Determine the [X, Y] coordinate at the center of the cell enclosing the given text.  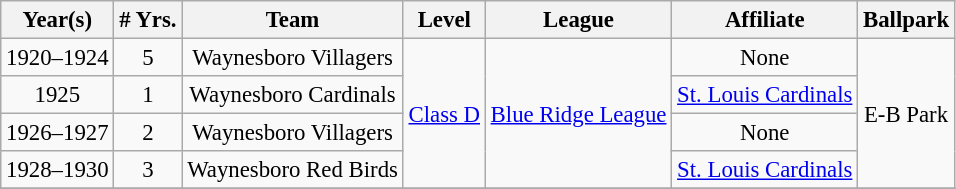
3 [148, 170]
Year(s) [58, 20]
1928–1930 [58, 170]
2 [148, 133]
1925 [58, 95]
5 [148, 58]
Waynesboro Red Birds [292, 170]
Class D [444, 114]
Waynesboro Cardinals [292, 95]
E-B Park [906, 114]
Affiliate [765, 20]
1926–1927 [58, 133]
Level [444, 20]
# Yrs. [148, 20]
1 [148, 95]
Ballpark [906, 20]
Team [292, 20]
League [578, 20]
Blue Ridge League [578, 114]
1920–1924 [58, 58]
